Return the (X, Y) coordinate for the center point of the cell that contains the specified text.  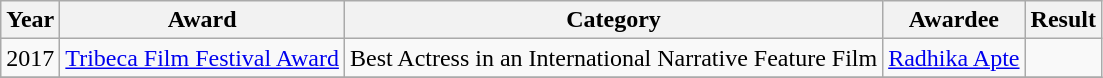
Best Actress in an International Narrative Feature Film (613, 58)
Category (613, 20)
2017 (30, 58)
Award (202, 20)
Tribeca Film Festival Award (202, 58)
Result (1063, 20)
Radhika Apte (954, 58)
Year (30, 20)
Awardee (954, 20)
